Find where the given text appears and provide that cell's center as (x, y) coordinate. 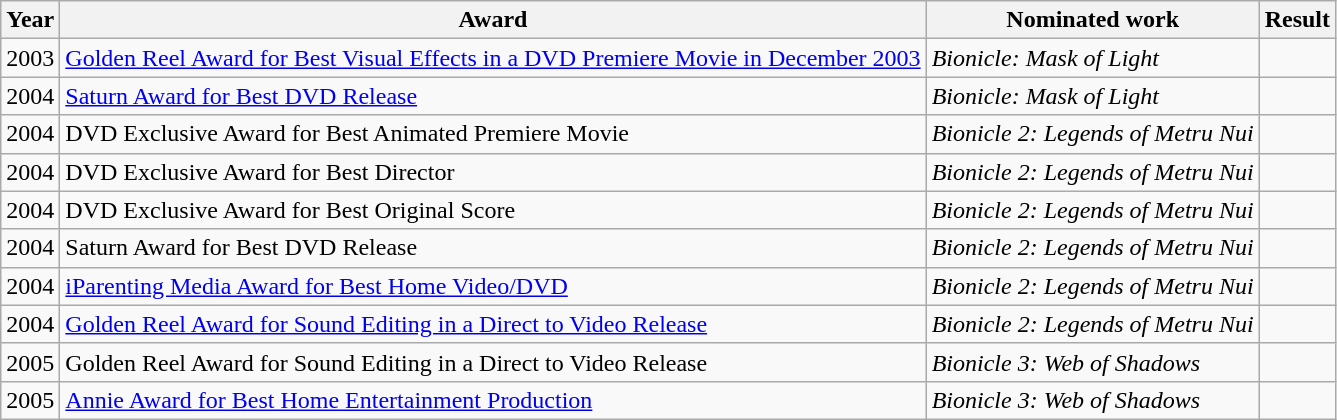
2003 (30, 58)
DVD Exclusive Award for Best Animated Premiere Movie (493, 134)
iParenting Media Award for Best Home Video/DVD (493, 286)
Result (1297, 20)
Annie Award for Best Home Entertainment Production (493, 400)
Nominated work (1092, 20)
Award (493, 20)
Year (30, 20)
DVD Exclusive Award for Best Director (493, 172)
Golden Reel Award for Best Visual Effects in a DVD Premiere Movie in December 2003 (493, 58)
DVD Exclusive Award for Best Original Score (493, 210)
